Return (X, Y) of the center of cell containing provided text 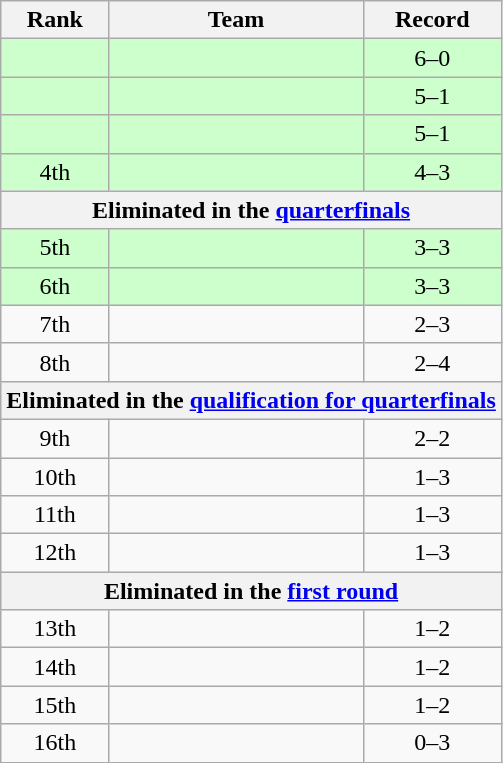
Record (432, 20)
6th (55, 286)
14th (55, 667)
Eliminated in the qualification for quarterfinals (252, 400)
2–4 (432, 362)
Eliminated in the first round (252, 591)
2–3 (432, 324)
Rank (55, 20)
11th (55, 515)
7th (55, 324)
9th (55, 438)
8th (55, 362)
13th (55, 629)
15th (55, 705)
12th (55, 553)
2–2 (432, 438)
10th (55, 477)
6–0 (432, 58)
16th (55, 743)
4–3 (432, 172)
Team (236, 20)
5th (55, 248)
0–3 (432, 743)
Eliminated in the quarterfinals (252, 210)
4th (55, 172)
